Capture the cell that displays the provided text and extract its [X, Y] central coordinate. 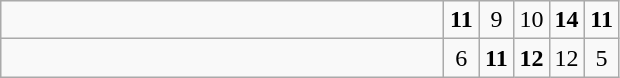
10 [532, 20]
9 [496, 20]
5 [602, 58]
6 [462, 58]
14 [566, 20]
